Identify which cell holds the provided text, then report its [x, y] central coordinate. 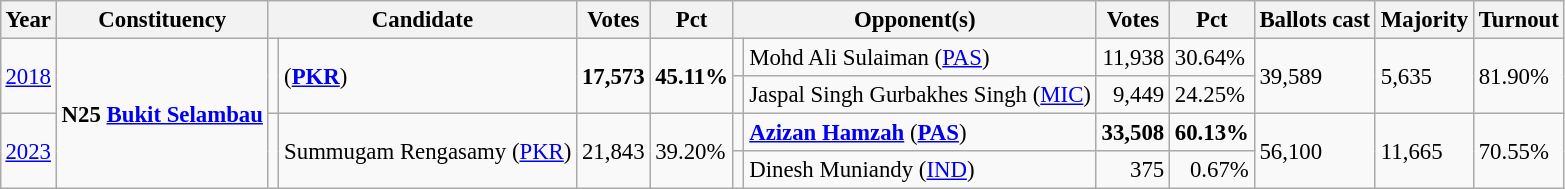
11,938 [1132, 57]
Mohd Ali Sulaiman (PAS) [920, 57]
39.20% [692, 152]
45.11% [692, 76]
21,843 [614, 152]
30.64% [1212, 57]
33,508 [1132, 133]
81.90% [1518, 76]
Turnout [1518, 20]
39,589 [1314, 76]
Majority [1424, 20]
Dinesh Muniandy (IND) [920, 170]
70.55% [1518, 152]
Opponent(s) [914, 20]
Constituency [162, 20]
Summugam Rengasamy (PKR) [428, 152]
56,100 [1314, 152]
17,573 [614, 76]
60.13% [1212, 133]
Azizan Hamzah (PAS) [920, 133]
24.25% [1212, 95]
(PKR) [428, 76]
N25 Bukit Selambau [162, 113]
9,449 [1132, 95]
Year [28, 20]
0.67% [1212, 170]
375 [1132, 170]
11,665 [1424, 152]
5,635 [1424, 76]
Jaspal Singh Gurbakhes Singh (MIC) [920, 95]
2018 [28, 76]
Candidate [422, 20]
2023 [28, 152]
Ballots cast [1314, 20]
